Provide the (X, Y) coordinate of the cell's center where the given text is located.  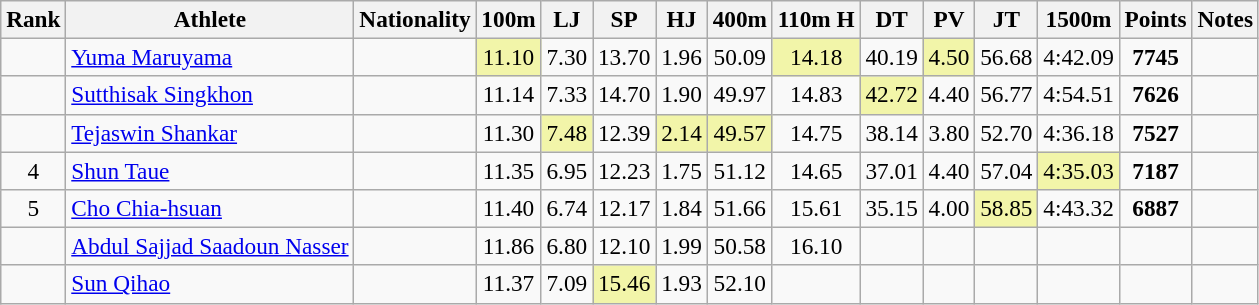
LJ (567, 19)
1.96 (682, 57)
400m (740, 19)
4:42.09 (1078, 57)
4:35.03 (1078, 170)
2.14 (682, 133)
6.95 (567, 170)
100m (508, 19)
DT (892, 19)
50.58 (740, 246)
35.15 (892, 208)
7745 (1156, 57)
4.00 (949, 208)
12.17 (624, 208)
14.70 (624, 95)
57.04 (1006, 170)
1.99 (682, 246)
7.09 (567, 284)
7.48 (567, 133)
38.14 (892, 133)
11.30 (508, 133)
Points (1156, 19)
Notes (1225, 19)
51.12 (740, 170)
51.66 (740, 208)
HJ (682, 19)
7.30 (567, 57)
Rank (34, 19)
13.70 (624, 57)
110m H (816, 19)
Cho Chia-hsuan (210, 208)
16.10 (816, 246)
12.39 (624, 133)
42.72 (892, 95)
15.61 (816, 208)
49.57 (740, 133)
14.75 (816, 133)
40.19 (892, 57)
1.93 (682, 284)
15.46 (624, 284)
11.37 (508, 284)
11.86 (508, 246)
6887 (1156, 208)
58.85 (1006, 208)
7.33 (567, 95)
4.50 (949, 57)
5 (34, 208)
4 (34, 170)
50.09 (740, 57)
Sutthisak Singkhon (210, 95)
1500m (1078, 19)
Nationality (415, 19)
Yuma Maruyama (210, 57)
56.68 (1006, 57)
49.97 (740, 95)
11.35 (508, 170)
Tejaswin Shankar (210, 133)
4:43.32 (1078, 208)
6.74 (567, 208)
14.65 (816, 170)
1.75 (682, 170)
37.01 (892, 170)
JT (1006, 19)
Shun Taue (210, 170)
11.10 (508, 57)
Abdul Sajjad Saadoun Nasser (210, 246)
11.40 (508, 208)
56.77 (1006, 95)
4:36.18 (1078, 133)
Athlete (210, 19)
1.84 (682, 208)
11.14 (508, 95)
14.18 (816, 57)
7626 (1156, 95)
3.80 (949, 133)
Sun Qihao (210, 284)
52.70 (1006, 133)
PV (949, 19)
4:54.51 (1078, 95)
7527 (1156, 133)
7187 (1156, 170)
12.10 (624, 246)
12.23 (624, 170)
6.80 (567, 246)
52.10 (740, 284)
SP (624, 19)
1.90 (682, 95)
14.83 (816, 95)
